From the cell containing the given text, extract its center point as [x, y] coordinate. 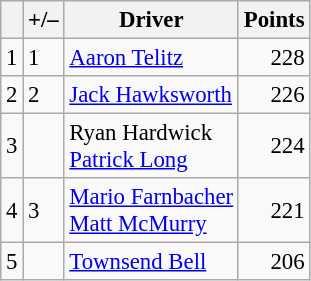
Aaron Telitz [151, 58]
221 [274, 210]
+/– [44, 20]
5 [12, 262]
224 [274, 146]
4 [12, 210]
206 [274, 262]
Points [274, 20]
226 [274, 95]
Townsend Bell [151, 262]
228 [274, 58]
Mario Farnbacher Matt McMurry [151, 210]
Driver [151, 20]
Jack Hawksworth [151, 95]
Ryan Hardwick Patrick Long [151, 146]
